From the cell containing the given text, extract its center point as (x, y) coordinate. 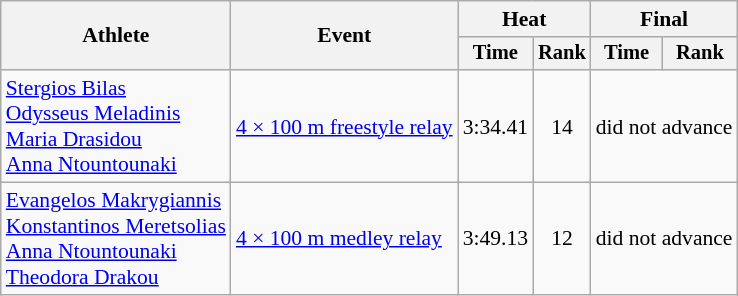
Athlete (116, 36)
14 (562, 126)
4 × 100 m freestyle relay (344, 126)
Event (344, 36)
3:49.13 (496, 239)
Evangelos Makrygiannis Konstantinos Meretsolias Anna Ntountounaki Theodora Drakou (116, 239)
3:34.41 (496, 126)
Final (664, 19)
Stergios Bilas Odysseus Meladinis Maria Drasidou Anna Ntountounaki (116, 126)
12 (562, 239)
4 × 100 m medley relay (344, 239)
Heat (524, 19)
